Provide the [x, y] coordinate of the cell's center where the given text is located.  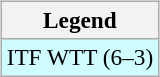
Legend [80, 20]
ITF WTT (6–3) [80, 57]
